Pinpoint the cell where the given text exists, returning its [x, y] midpoint coordinate. 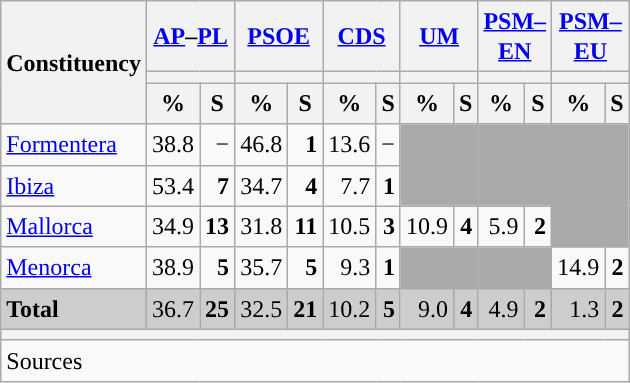
PSOE [279, 36]
32.5 [262, 308]
7 [218, 186]
25 [218, 308]
PSM–EN [515, 36]
Menorca [74, 268]
Mallorca [74, 226]
UM [438, 36]
31.8 [262, 226]
13.6 [350, 144]
34.9 [172, 226]
10.5 [350, 226]
3 [388, 226]
5.9 [501, 226]
1.3 [578, 308]
21 [306, 308]
Formentera [74, 144]
PSM–EU [590, 36]
Constituency [74, 62]
38.9 [172, 268]
Sources [315, 360]
38.8 [172, 144]
AP–PL [190, 36]
34.7 [262, 186]
53.4 [172, 186]
4.9 [501, 308]
7.7 [350, 186]
36.7 [172, 308]
Ibiza [74, 186]
13 [218, 226]
Total [74, 308]
CDS [362, 36]
10.9 [426, 226]
14.9 [578, 268]
46.8 [262, 144]
11 [306, 226]
10.2 [350, 308]
9.3 [350, 268]
9.0 [426, 308]
35.7 [262, 268]
